Pinpoint the cell where the given text exists, returning its (X, Y) midpoint coordinate. 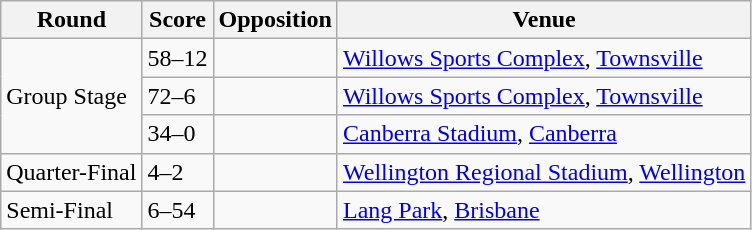
72–6 (178, 96)
6–54 (178, 210)
4–2 (178, 172)
Opposition (275, 20)
Canberra Stadium, Canberra (544, 134)
Quarter-Final (72, 172)
34–0 (178, 134)
Round (72, 20)
Lang Park, Brisbane (544, 210)
Semi-Final (72, 210)
Group Stage (72, 96)
Score (178, 20)
58–12 (178, 58)
Venue (544, 20)
Wellington Regional Stadium, Wellington (544, 172)
